Determine the [X, Y] coordinate at the center of the cell enclosing the given text.  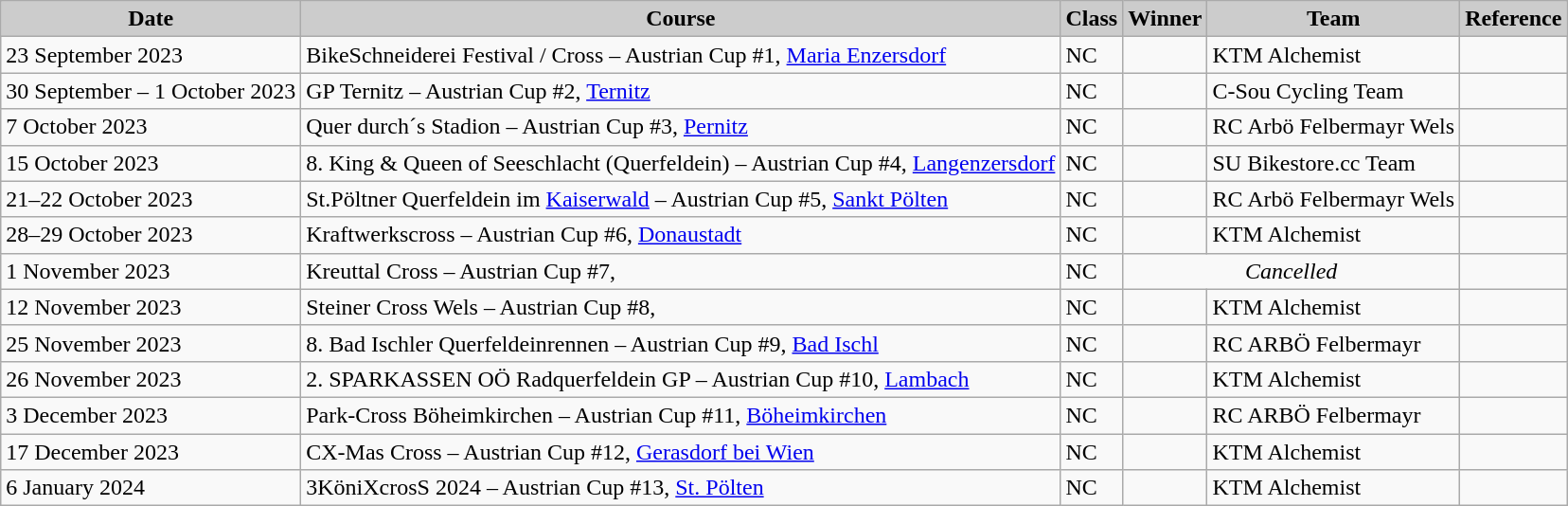
Course [681, 19]
GP Ternitz – Austrian Cup #2, Ternitz [681, 91]
8. King & Queen of Seeschlacht (Querfeldein) – Austrian Cup #4, Langenzersdorf [681, 163]
Kreuttal Cross – Austrian Cup #7, [681, 271]
15 October 2023 [151, 163]
CX-Mas Cross – Austrian Cup #12, Gerasdorf bei Wien [681, 452]
3 December 2023 [151, 415]
St.Pöltner Querfeldein im Kaiserwald – Austrian Cup #5, Sankt Pölten [681, 199]
SU Bikestore.cc Team [1333, 163]
26 November 2023 [151, 379]
25 November 2023 [151, 343]
12 November 2023 [151, 307]
Steiner Cross Wels – Austrian Cup #8, [681, 307]
Kraftwerkscross – Austrian Cup #6, Donaustadt [681, 235]
21–22 October 2023 [151, 199]
23 September 2023 [151, 55]
Cancelled [1292, 271]
Reference [1513, 19]
17 December 2023 [151, 452]
Quer durch´s Stadion – Austrian Cup #3, Pernitz [681, 127]
BikeSchneiderei Festival / Cross – Austrian Cup #1, Maria Enzersdorf [681, 55]
3KöniXcrosS 2024 – Austrian Cup #13, St. Pölten [681, 488]
Team [1333, 19]
Park-Cross Böheimkirchen – Austrian Cup #11, Böheimkirchen [681, 415]
Date [151, 19]
C-Sou Cycling Team [1333, 91]
Class [1092, 19]
7 October 2023 [151, 127]
8. Bad Ischler Querfeldeinrennen – Austrian Cup #9, Bad Ischl [681, 343]
6 January 2024 [151, 488]
30 September – 1 October 2023 [151, 91]
Winner [1165, 19]
1 November 2023 [151, 271]
2. SPARKASSEN OÖ Radquerfeldein GP – Austrian Cup #10, Lambach [681, 379]
28–29 October 2023 [151, 235]
